Pinpoint the cell where the given text exists, returning its (x, y) midpoint coordinate. 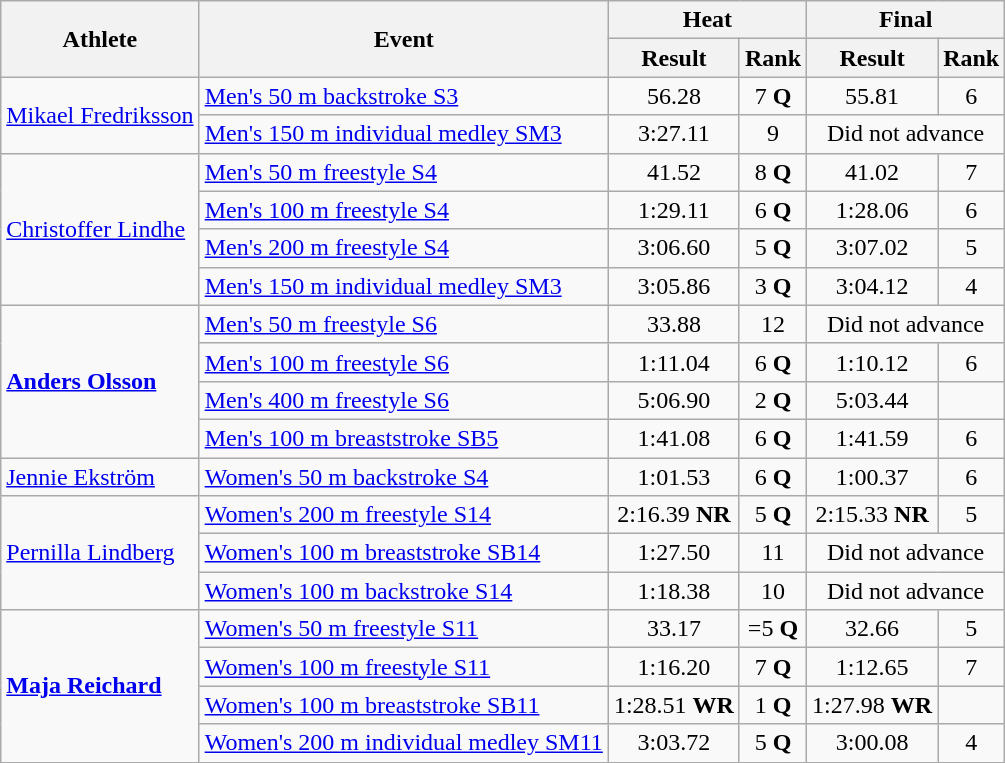
1:11.04 (674, 362)
Event (404, 39)
12 (772, 324)
5:06.90 (674, 400)
1:41.59 (872, 438)
3:06.60 (674, 248)
Athlete (100, 39)
10 (772, 591)
Women's 200 m individual medley SM11 (404, 743)
1:16.20 (674, 667)
1:27.98 WR (872, 705)
2:16.39 NR (674, 515)
Men's 200 m freestyle S4 (404, 248)
Women's 100 m freestyle S11 (404, 667)
3 Q (772, 286)
Pernilla Lindberg (100, 553)
11 (772, 553)
3:03.72 (674, 743)
1:41.08 (674, 438)
55.81 (872, 96)
1 Q (772, 705)
2 Q (772, 400)
=5 Q (772, 629)
56.28 (674, 96)
1:00.37 (872, 477)
1:01.53 (674, 477)
9 (772, 134)
2:15.33 NR (872, 515)
Anders Olsson (100, 381)
Men's 100 m freestyle S4 (404, 210)
33.88 (674, 324)
Men's 400 m freestyle S6 (404, 400)
3:00.08 (872, 743)
3:04.12 (872, 286)
Final (906, 20)
8 Q (772, 172)
3:05.86 (674, 286)
Women's 100 m breaststroke SB11 (404, 705)
Women's 100 m backstroke S14 (404, 591)
Men's 100 m breaststroke SB5 (404, 438)
Men's 50 m freestyle S6 (404, 324)
1:29.11 (674, 210)
3:07.02 (872, 248)
33.17 (674, 629)
32.66 (872, 629)
1:27.50 (674, 553)
Women's 50 m freestyle S11 (404, 629)
Men's 50 m freestyle S4 (404, 172)
Christoffer Lindhe (100, 229)
1:18.38 (674, 591)
1:28.06 (872, 210)
1:10.12 (872, 362)
Men's 100 m freestyle S6 (404, 362)
Maja Reichard (100, 686)
3:27.11 (674, 134)
5:03.44 (872, 400)
Jennie Ekström (100, 477)
1:28.51 WR (674, 705)
41.52 (674, 172)
Men's 50 m backstroke S3 (404, 96)
Women's 100 m breaststroke SB14 (404, 553)
41.02 (872, 172)
1:12.65 (872, 667)
Women's 200 m freestyle S14 (404, 515)
Mikael Fredriksson (100, 115)
Heat (707, 20)
Women's 50 m backstroke S4 (404, 477)
